Find where the given text appears and provide that cell's center as (X, Y) coordinate. 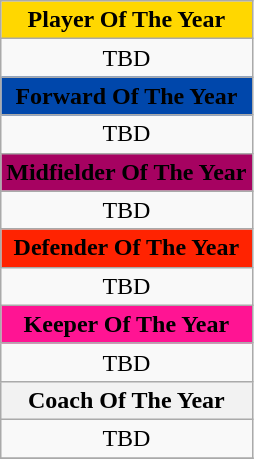
Midfielder Of The Year (126, 172)
Player Of The Year (126, 20)
Coach Of The Year (126, 400)
Forward Of The Year (126, 96)
Defender Of The Year (126, 248)
Keeper Of The Year (126, 324)
